Extract the [x, y] coordinate from the center of the cell holding the provided text.  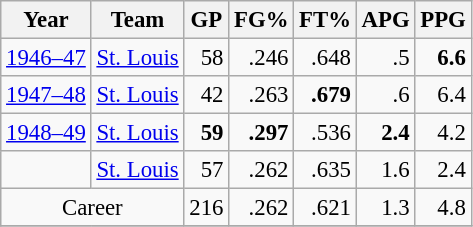
6.4 [443, 95]
.246 [262, 58]
PPG [443, 20]
59 [206, 133]
FT% [326, 20]
.648 [326, 58]
1947–48 [46, 95]
.263 [262, 95]
4.8 [443, 208]
.621 [326, 208]
57 [206, 170]
1946–47 [46, 58]
1.6 [386, 170]
APG [386, 20]
.635 [326, 170]
FG% [262, 20]
6.6 [443, 58]
42 [206, 95]
.297 [262, 133]
4.2 [443, 133]
1.3 [386, 208]
Career [92, 208]
.536 [326, 133]
Team [138, 20]
.5 [386, 58]
Year [46, 20]
216 [206, 208]
1948–49 [46, 133]
58 [206, 58]
GP [206, 20]
.679 [326, 95]
.6 [386, 95]
